Find where the given text appears and provide that cell's center as [x, y] coordinate. 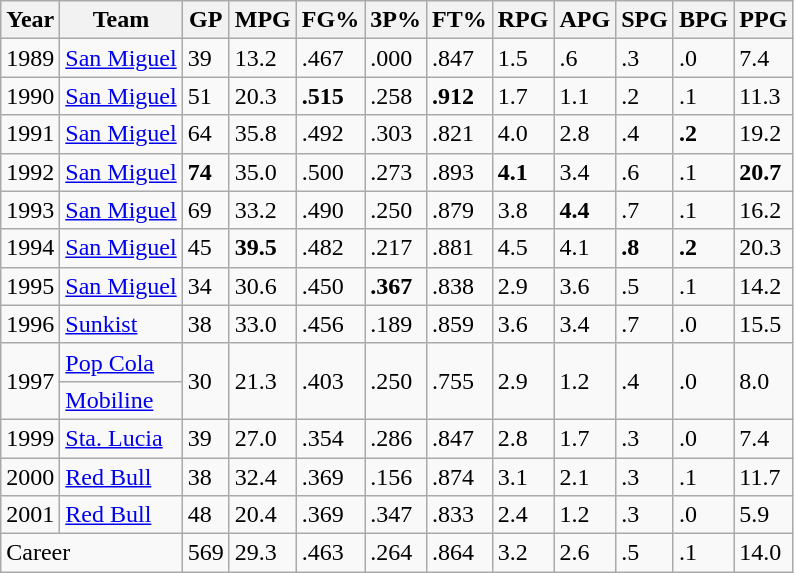
.264 [396, 553]
.912 [459, 96]
35.0 [262, 172]
MPG [262, 20]
35.8 [262, 134]
.838 [459, 286]
34 [206, 286]
.893 [459, 172]
Sta. Lucia [121, 438]
1995 [30, 286]
33.2 [262, 210]
2.1 [585, 477]
Mobiline [121, 400]
33.0 [262, 324]
27.0 [262, 438]
5.9 [764, 515]
3.2 [523, 553]
SPG [645, 20]
51 [206, 96]
20.7 [764, 172]
30.6 [262, 286]
.500 [330, 172]
.833 [459, 515]
20.4 [262, 515]
.879 [459, 210]
2000 [30, 477]
.859 [459, 324]
.258 [396, 96]
.864 [459, 553]
13.2 [262, 58]
4.4 [585, 210]
.482 [330, 248]
.403 [330, 381]
39.5 [262, 248]
15.5 [764, 324]
4.0 [523, 134]
FT% [459, 20]
64 [206, 134]
.881 [459, 248]
.273 [396, 172]
1991 [30, 134]
30 [206, 381]
Career [92, 553]
1992 [30, 172]
3.1 [523, 477]
48 [206, 515]
569 [206, 553]
1999 [30, 438]
16.2 [764, 210]
FG% [330, 20]
1997 [30, 381]
.286 [396, 438]
Pop Cola [121, 362]
11.7 [764, 477]
.456 [330, 324]
4.5 [523, 248]
GP [206, 20]
1.5 [523, 58]
.000 [396, 58]
.156 [396, 477]
1996 [30, 324]
2.6 [585, 553]
Year [30, 20]
1.1 [585, 96]
19.2 [764, 134]
29.3 [262, 553]
.874 [459, 477]
11.3 [764, 96]
.217 [396, 248]
Team [121, 20]
1993 [30, 210]
2.4 [523, 515]
14.0 [764, 553]
8.0 [764, 381]
BPG [703, 20]
.189 [396, 324]
PPG [764, 20]
.755 [459, 381]
1990 [30, 96]
1989 [30, 58]
74 [206, 172]
.515 [330, 96]
.450 [330, 286]
21.3 [262, 381]
.367 [396, 286]
3P% [396, 20]
.303 [396, 134]
32.4 [262, 477]
1994 [30, 248]
.467 [330, 58]
Sunkist [121, 324]
.490 [330, 210]
.354 [330, 438]
.463 [330, 553]
14.2 [764, 286]
.347 [396, 515]
.492 [330, 134]
.8 [645, 248]
RPG [523, 20]
3.8 [523, 210]
APG [585, 20]
.821 [459, 134]
45 [206, 248]
69 [206, 210]
2001 [30, 515]
